Capture the cell that displays the provided text and extract its (X, Y) central coordinate. 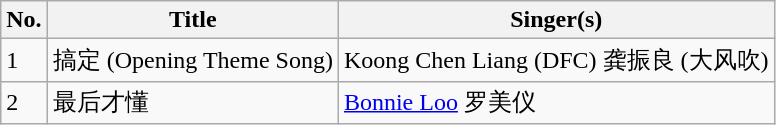
Singer(s) (556, 20)
1 (24, 60)
2 (24, 102)
Koong Chen Liang (DFC) 龚振良 (大风吹) (556, 60)
Title (192, 20)
搞定 (Opening Theme Song) (192, 60)
Bonnie Loo 罗美仪 (556, 102)
最后才懂 (192, 102)
No. (24, 20)
